Determine the (x, y) coordinate at the center of the cell enclosing the given text.  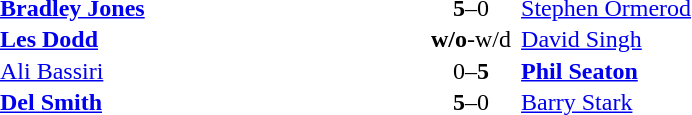
w/o-w/d (471, 39)
0–5 (471, 71)
